Pinpoint the cell where the given text exists, returning its (x, y) midpoint coordinate. 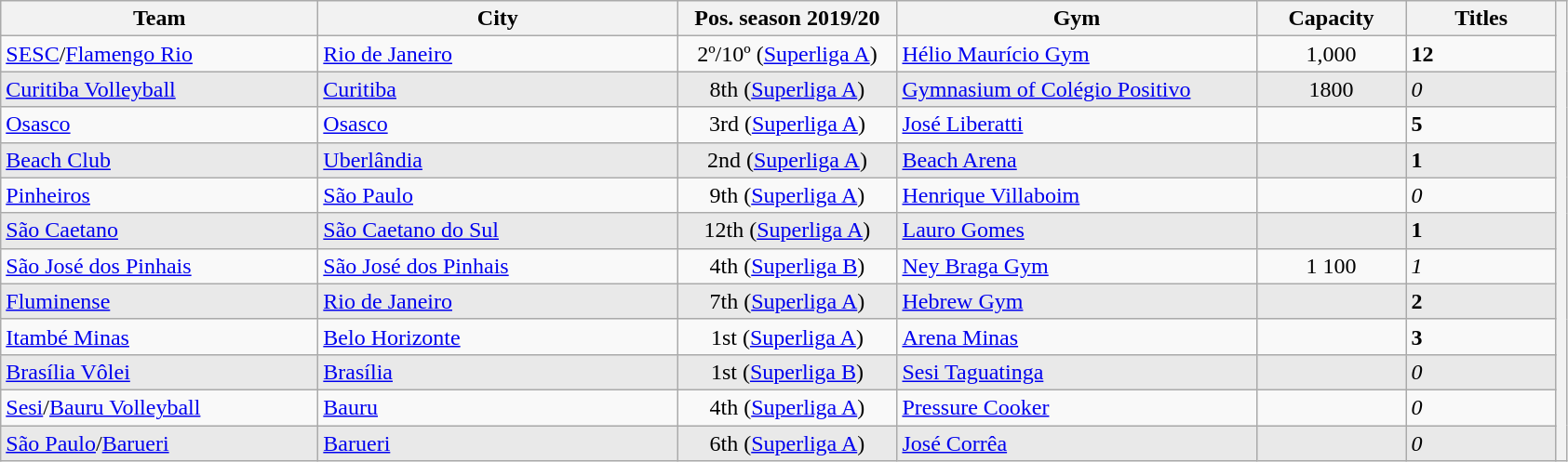
Team (160, 19)
Henrique Villaboim (1077, 195)
12th (Superliga A) (787, 231)
3rd (Superliga A) (787, 125)
Sesi/Bauru Volleyball (160, 407)
City (498, 19)
Bauru (498, 407)
Belo Horizonte (498, 337)
Ney Braga Gym (1077, 266)
Hebrew Gym (1077, 301)
José Liberatti (1077, 125)
12 (1481, 54)
4th (Superliga B) (787, 266)
9th (Superliga A) (787, 195)
Gym (1077, 19)
São Paulo/Barueri (160, 443)
Itambé Minas (160, 337)
SESC/Flamengo Rio (160, 54)
Pinheiros (160, 195)
7th (Superliga A) (787, 301)
5 (1481, 125)
Brasília (498, 372)
Fluminense (160, 301)
6th (Superliga A) (787, 443)
Pressure Cooker (1077, 407)
Sesi Taguatinga (1077, 372)
Beach Arena (1077, 160)
São Caetano do Sul (498, 231)
Uberlândia (498, 160)
Lauro Gomes (1077, 231)
Curitiba Volleyball (160, 89)
Barueri (498, 443)
1st (Superliga B) (787, 372)
3 (1481, 337)
Beach Club (160, 160)
Hélio Maurício Gym (1077, 54)
São Paulo (498, 195)
Brasília Vôlei (160, 372)
2 (1481, 301)
4th (Superliga A) (787, 407)
8th (Superliga A) (787, 89)
1800 (1331, 89)
Arena Minas (1077, 337)
2º/10º (Superliga A) (787, 54)
Pos. season 2019/20 (787, 19)
2nd (Superliga A) (787, 160)
1st (Superliga A) (787, 337)
São Caetano (160, 231)
Titles (1481, 19)
1,000 (1331, 54)
1 100 (1331, 266)
Gymnasium of Colégio Positivo (1077, 89)
Curitiba (498, 89)
José Corrêa (1077, 443)
Capacity (1331, 19)
